Pinpoint the cell where the given text exists, returning its (X, Y) midpoint coordinate. 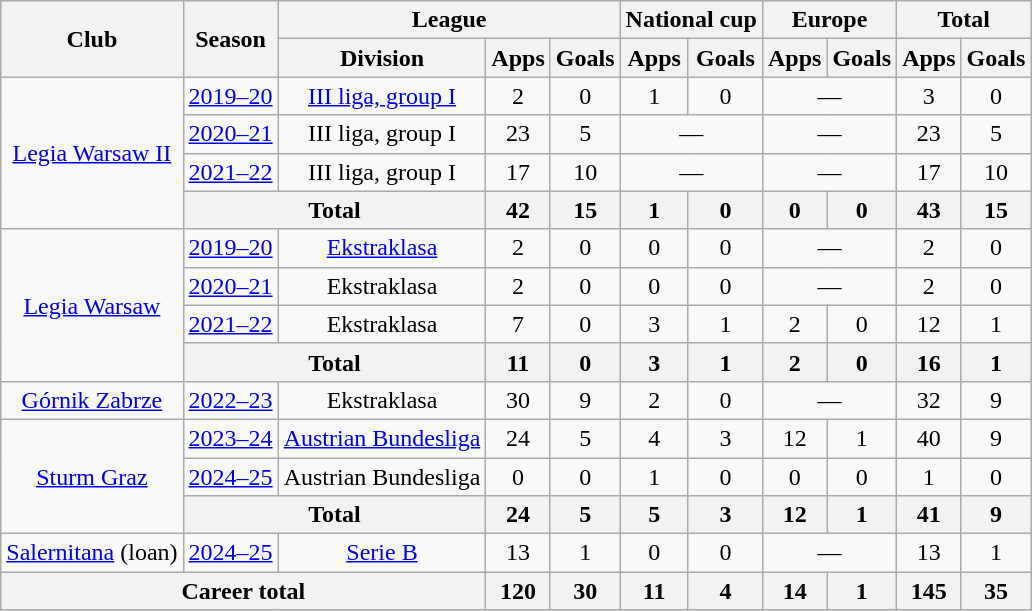
Division (382, 58)
42 (518, 210)
Serie B (382, 553)
2023–24 (230, 438)
Europe (829, 20)
Season (230, 39)
14 (794, 591)
Legia Warsaw (92, 305)
7 (518, 324)
Career total (244, 591)
120 (518, 591)
2022–23 (230, 400)
Club (92, 39)
40 (929, 438)
41 (929, 515)
Salernitana (loan) (92, 553)
Legia Warsaw II (92, 153)
Górnik Zabrze (92, 400)
16 (929, 362)
Sturm Graz (92, 476)
43 (929, 210)
32 (929, 400)
League (449, 20)
35 (996, 591)
145 (929, 591)
National cup (691, 20)
